Capture the cell that displays the provided text and extract its (x, y) central coordinate. 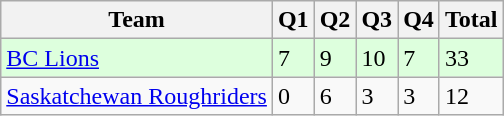
12 (471, 96)
Total (471, 20)
33 (471, 58)
Team (137, 20)
Q2 (335, 20)
Q4 (419, 20)
Q1 (293, 20)
10 (377, 58)
Q3 (377, 20)
0 (293, 96)
BC Lions (137, 58)
9 (335, 58)
6 (335, 96)
Saskatchewan Roughriders (137, 96)
